Locate the cell with the specified text and output its (x, y) center coordinate. 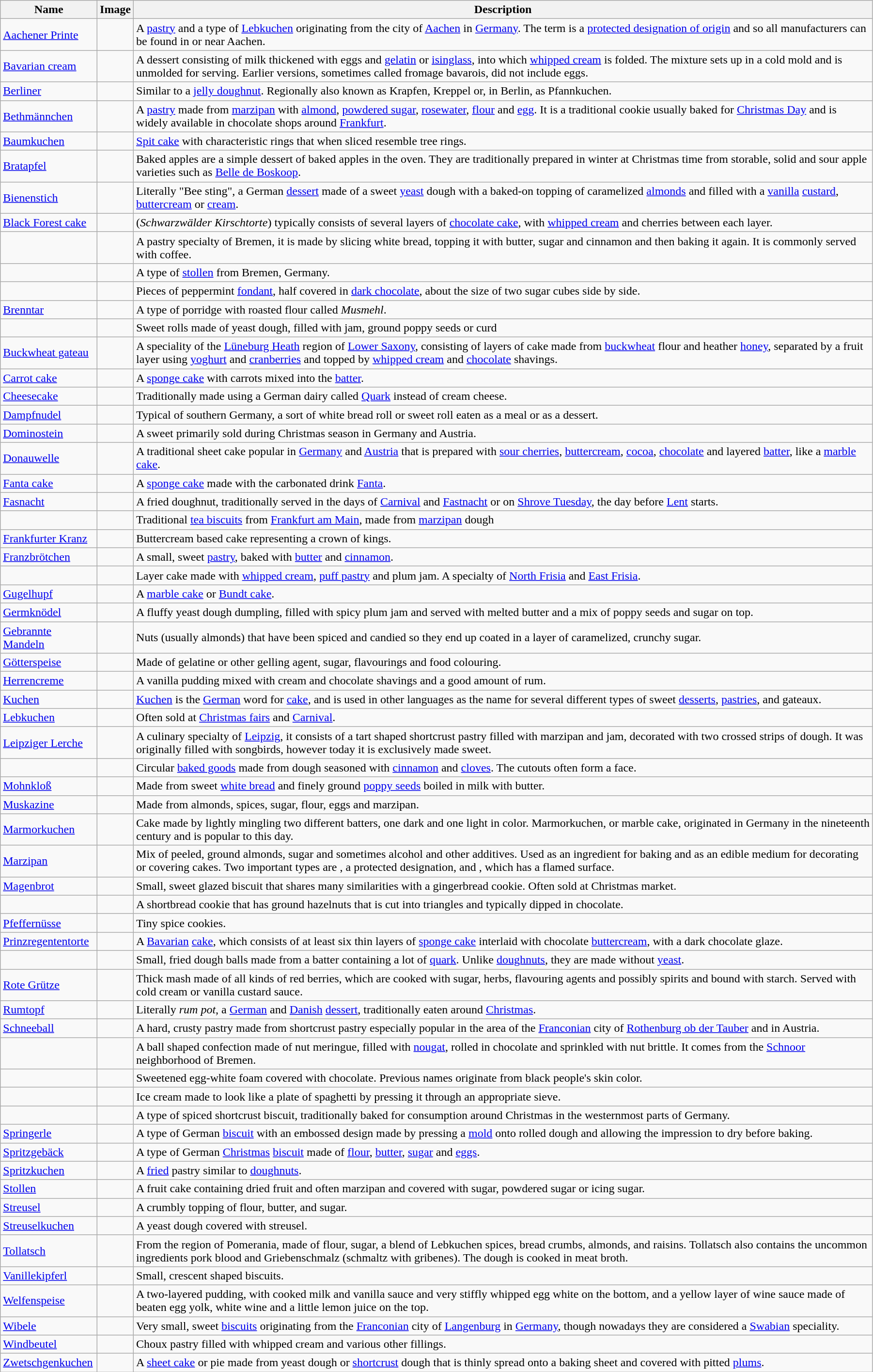
Choux pastry filled with whipped cream and various other fillings. (503, 1344)
Brenntar (49, 310)
Germknödel (49, 612)
Fanta cake (49, 483)
Often sold at Christmas fairs and Carnival. (503, 718)
A fruit cake containing dried fruit and often marzipan and covered with sugar, powdered sugar or icing sugar. (503, 1189)
Dominostein (49, 433)
Nuts (usually almonds) that have been spiced and candied so they end up coated in a layer of caramelized, crunchy sugar. (503, 637)
A crumbly topping of flour, butter, and sugar. (503, 1207)
Tollatsch (49, 1250)
Marmorkuchen (49, 830)
A sponge cake made with the carbonated drink Fanta. (503, 483)
Bratapfel (49, 166)
Windbeutel (49, 1344)
Donauwelle (49, 458)
Traditionally made using a German dairy called Quark instead of cream cheese. (503, 396)
A type of stollen from Bremen, Germany. (503, 272)
Berliner (49, 91)
Made of gelatine or other gelling agent, sugar, flavourings and food colouring. (503, 662)
Small, fried dough balls made from a batter containing a lot of quark. Unlike doughnuts, they are made without yeast. (503, 960)
Sweetened egg-white foam covered with chocolate. Previous names originate from black people's skin color. (503, 1078)
Typical of southern Germany, a sort of white bread roll or sweet roll eaten as a meal or as a dessert. (503, 415)
Rumtopf (49, 1010)
Franzbrötchen (49, 557)
Gebrannte Mandeln (49, 637)
Mohnkloß (49, 786)
Muskazine (49, 804)
Stollen (49, 1189)
Image (115, 10)
A type of spiced shortcrust biscuit, traditionally baked for consumption around Christmas in the westernmost parts of Germany. (503, 1115)
Streusel (49, 1207)
Fasnacht (49, 502)
(Schwarzwälder Kirschtorte) typically consists of several layers of chocolate cake, with whipped cream and cherries between each layer. (503, 222)
Black Forest cake (49, 222)
Buttercream based cake representing a crown of kings. (503, 538)
A type of porridge with roasted flour called Musmehl. (503, 310)
A hard, crusty pastry made from shortcrust pastry especially popular in the area of the Franconian city of Rothenburg ob der Tauber and in Austria. (503, 1028)
Aachener Printe (49, 35)
Streuselkuchen (49, 1226)
Buckwheat gateau (49, 353)
Small, crescent shaped biscuits. (503, 1276)
Vanillekipferl (49, 1276)
Springerle (49, 1134)
Tiny spice cookies. (503, 923)
Wibele (49, 1325)
Traditional tea biscuits from Frankfurt am Main, made from marzipan dough (503, 520)
A fried doughnut, traditionally served in the days of Carnival and Fastnacht or on Shrove Tuesday, the day before Lent starts. (503, 502)
Sweet rolls made of yeast dough, filled with jam, ground poppy seeds or curd (503, 328)
Name (49, 10)
Götterspeise (49, 662)
Gugelhupf (49, 594)
Pfeffernüsse (49, 923)
Layer cake made with whipped cream, puff pastry and plum jam. A specialty of North Frisia and East Frisia. (503, 575)
Prinzregententorte (49, 941)
A type of German Christmas biscuit made of flour, butter, sugar and eggs. (503, 1152)
Bethmännchen (49, 116)
Similar to a jelly doughnut. Regionally also known as Krapfen, Kreppel or, in Berlin, as Pfannkuchen. (503, 91)
Schneeball (49, 1028)
Literally rum pot, a German and Danish dessert, traditionally eaten around Christmas. (503, 1010)
A type of German biscuit with an embossed design made by pressing a mold onto rolled dough and allowing the impression to dry before baking. (503, 1134)
Cheesecake (49, 396)
A sponge cake with carrots mixed into the batter. (503, 378)
Welfenspeise (49, 1301)
Kuchen is the German word for cake, and is used in other languages as the name for several different types of sweet desserts, pastries, and gateaux. (503, 699)
Ice cream made to look like a plate of spaghetti by pressing it through an appropriate sieve. (503, 1097)
Bavarian cream (49, 66)
A fried pastry similar to doughnuts. (503, 1170)
A sweet primarily sold during Christmas season in Germany and Austria. (503, 433)
Rote Grütze (49, 985)
Marzipan (49, 861)
A marble cake or Bundt cake. (503, 594)
Description (503, 10)
Bienenstich (49, 198)
A sheet cake or pie made from yeast dough or shortcrust dough that is thinly spread onto a baking sheet and covered with pitted plums. (503, 1363)
Baumkuchen (49, 141)
Magenbrot (49, 886)
A yeast dough covered with streusel. (503, 1226)
Dampfnudel (49, 415)
Lebkuchen (49, 718)
Pieces of peppermint fondant, half covered in dark chocolate, about the size of two sugar cubes side by side. (503, 291)
Frankfurter Kranz (49, 538)
Spritzgebäck (49, 1152)
Spritzkuchen (49, 1170)
A vanilla pudding mixed with cream and chocolate shavings and a good amount of rum. (503, 681)
Kuchen (49, 699)
Circular baked goods made from dough seasoned with cinnamon and cloves. The cutouts often form a face. (503, 768)
A Bavarian cake, which consists of at least six thin layers of sponge cake interlaid with chocolate buttercream, with a dark chocolate glaze. (503, 941)
Made from sweet white bread and finely ground poppy seeds boiled in milk with butter. (503, 786)
Leipziger Lerche (49, 742)
Carrot cake (49, 378)
A shortbread cookie that has ground hazelnuts that is cut into triangles and typically dipped in chocolate. (503, 904)
Spit cake with characteristic rings that when sliced resemble tree rings. (503, 141)
Small, sweet glazed biscuit that shares many similarities with a gingerbread cookie. Often sold at Christmas market. (503, 886)
Zwetschgenkuchen (49, 1363)
Herrencreme (49, 681)
Made from almonds, spices, sugar, flour, eggs and marzipan. (503, 804)
A small, sweet pastry, baked with butter and cinnamon. (503, 557)
A fluffy yeast dough dumpling, filled with spicy plum jam and served with melted butter and a mix of poppy seeds and sugar on top. (503, 612)
Very small, sweet biscuits originating from the Franconian city of Langenburg in Germany, though nowadays they are considered a Swabian speciality. (503, 1325)
